Extract the (x, y) coordinate from the center of the cell holding the provided text.  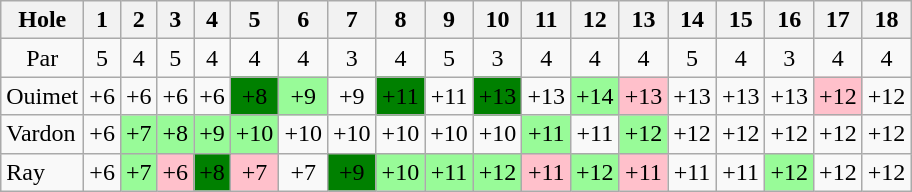
+14 (596, 96)
14 (692, 20)
12 (596, 20)
Par (42, 58)
Vardon (42, 134)
17 (838, 20)
18 (886, 20)
8 (400, 20)
2 (138, 20)
11 (546, 20)
Hole (42, 20)
7 (352, 20)
6 (304, 20)
9 (450, 20)
1 (102, 20)
10 (498, 20)
16 (790, 20)
Ouimet (42, 96)
15 (740, 20)
Ray (42, 172)
13 (644, 20)
